From the cell containing the given text, extract its center point as [X, Y] coordinate. 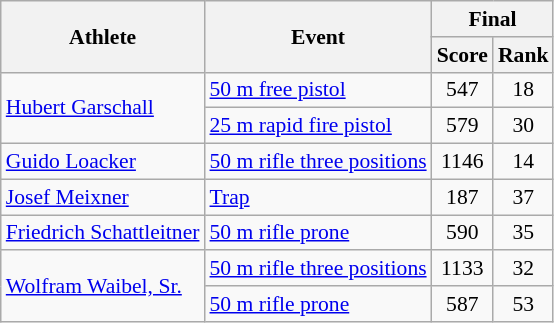
30 [524, 126]
579 [462, 126]
Final [493, 19]
587 [462, 304]
1146 [462, 162]
Trap [318, 197]
Josef Meixner [103, 197]
18 [524, 90]
50 m free pistol [318, 90]
32 [524, 269]
Friedrich Schattleitner [103, 233]
Hubert Garschall [103, 108]
14 [524, 162]
Event [318, 36]
187 [462, 197]
53 [524, 304]
Rank [524, 55]
25 m rapid fire pistol [318, 126]
Wolfram Waibel, Sr. [103, 286]
547 [462, 90]
Score [462, 55]
Athlete [103, 36]
35 [524, 233]
1133 [462, 269]
Guido Loacker [103, 162]
590 [462, 233]
37 [524, 197]
